Return the (x, y) coordinate for the center point of the cell that contains the specified text.  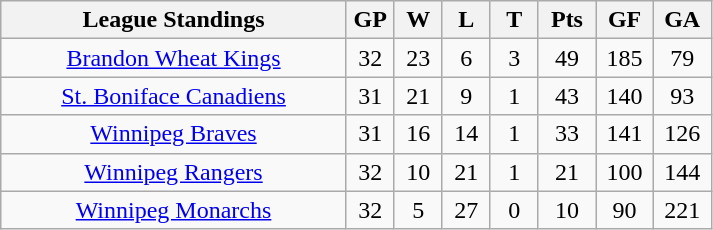
0 (514, 210)
5 (418, 210)
16 (418, 134)
14 (466, 134)
49 (567, 58)
100 (625, 172)
9 (466, 96)
Winnipeg Monarchs (174, 210)
GF (625, 20)
6 (466, 58)
League Standings (174, 20)
23 (418, 58)
79 (682, 58)
90 (625, 210)
126 (682, 134)
27 (466, 210)
185 (625, 58)
3 (514, 58)
43 (567, 96)
T (514, 20)
GP (370, 20)
St. Boniface Canadiens (174, 96)
L (466, 20)
Winnipeg Rangers (174, 172)
Winnipeg Braves (174, 134)
GA (682, 20)
140 (625, 96)
33 (567, 134)
Pts (567, 20)
Brandon Wheat Kings (174, 58)
144 (682, 172)
141 (625, 134)
93 (682, 96)
W (418, 20)
221 (682, 210)
